Scan for the cell matching the given text and deliver its [x, y] coordinate at center. 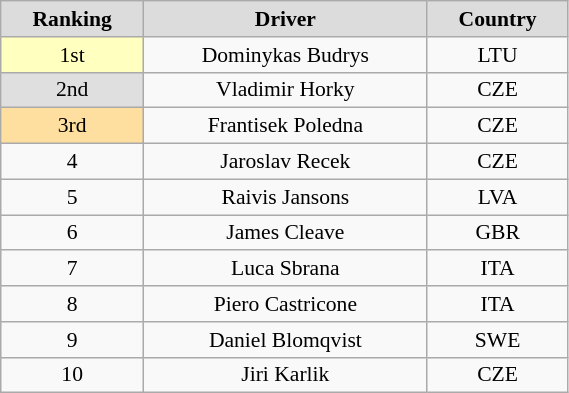
Luca Sbrana [286, 269]
8 [72, 304]
Dominykas Budrys [286, 55]
Raivis Jansons [286, 197]
10 [72, 375]
2nd [72, 90]
LVA [498, 197]
1st [72, 55]
6 [72, 233]
Daniel Blomqvist [286, 340]
Vladimir Horky [286, 90]
LTU [498, 55]
GBR [498, 233]
5 [72, 197]
Jiri Karlik [286, 375]
Frantisek Poledna [286, 126]
Piero Castricone [286, 304]
Jaroslav Recek [286, 162]
Driver [286, 19]
9 [72, 340]
James Cleave [286, 233]
SWE [498, 340]
Ranking [72, 19]
Country [498, 19]
7 [72, 269]
4 [72, 162]
3rd [72, 126]
